From the cell containing the given text, extract its center point as [X, Y] coordinate. 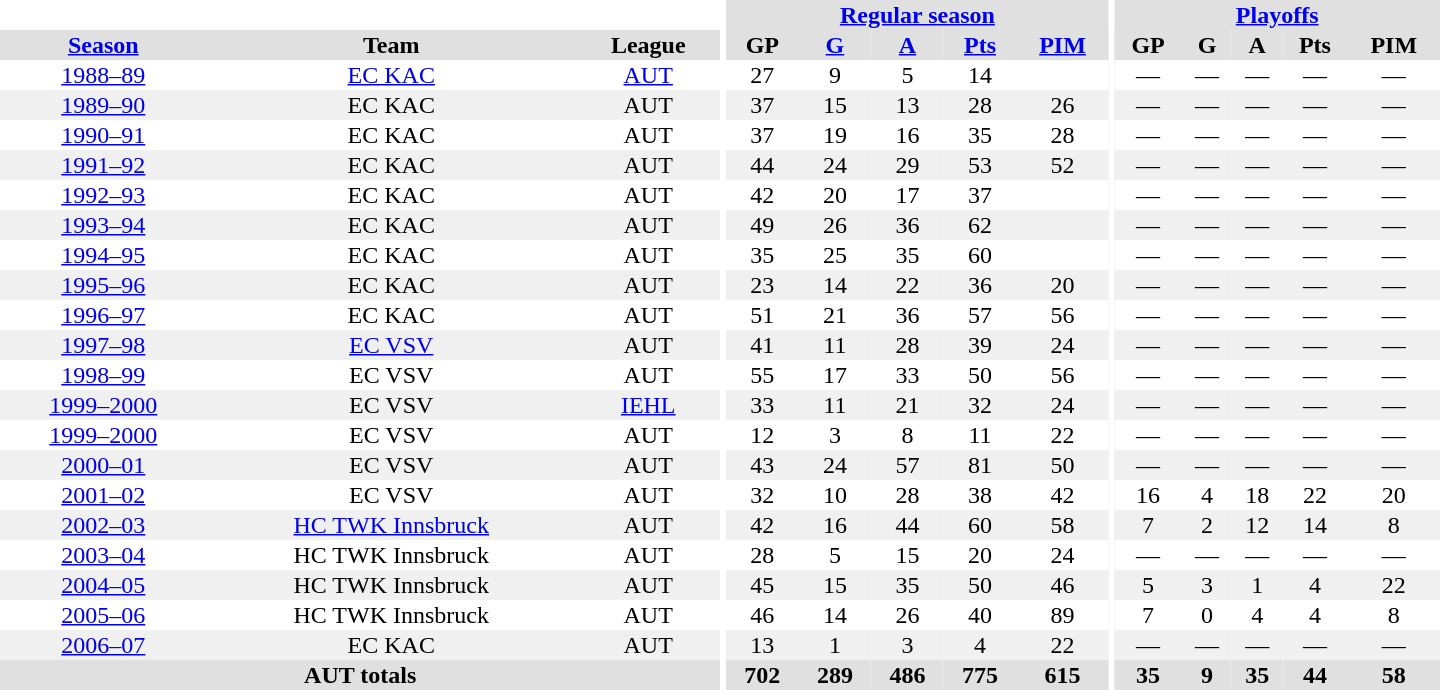
1996–97 [104, 315]
1998–99 [104, 375]
1995–96 [104, 285]
Playoffs [1277, 15]
43 [762, 465]
2006–07 [104, 645]
38 [980, 495]
615 [1062, 675]
1990–91 [104, 135]
1993–94 [104, 225]
52 [1062, 165]
702 [762, 675]
1997–98 [104, 345]
40 [980, 615]
Team [392, 45]
19 [836, 135]
1989–90 [104, 105]
Season [104, 45]
1992–93 [104, 195]
2 [1207, 525]
2001–02 [104, 495]
89 [1062, 615]
23 [762, 285]
AUT totals [360, 675]
39 [980, 345]
League [648, 45]
2002–03 [104, 525]
49 [762, 225]
1988–89 [104, 75]
81 [980, 465]
2003–04 [104, 555]
IEHL [648, 405]
27 [762, 75]
29 [908, 165]
1994–95 [104, 255]
Regular season [918, 15]
41 [762, 345]
10 [836, 495]
2005–06 [104, 615]
1991–92 [104, 165]
18 [1257, 495]
289 [836, 675]
486 [908, 675]
53 [980, 165]
25 [836, 255]
2004–05 [104, 585]
2000–01 [104, 465]
62 [980, 225]
55 [762, 375]
45 [762, 585]
0 [1207, 615]
775 [980, 675]
51 [762, 315]
